Scan for the cell matching the given text and deliver its (x, y) coordinate at center. 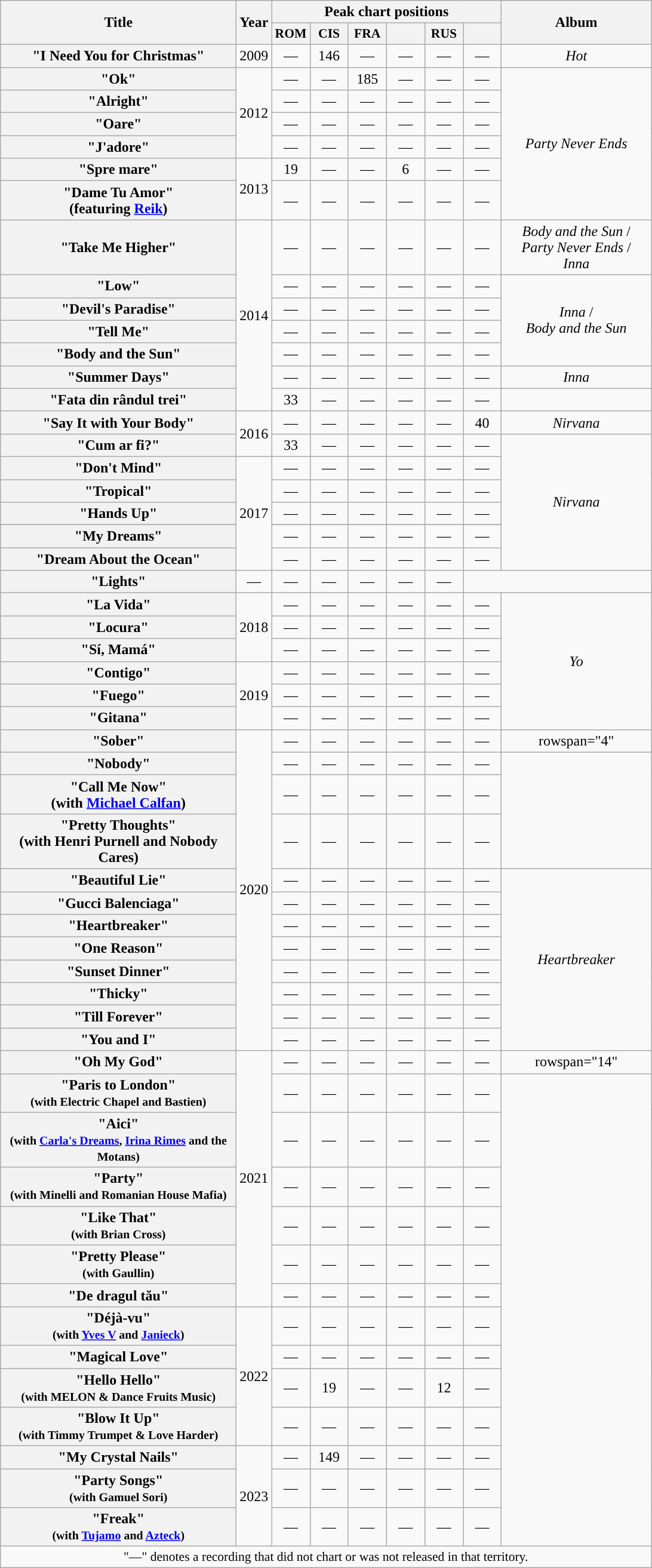
"One Reason" (118, 949)
6 (405, 170)
"Dream About the Ocean" (118, 559)
2017 (254, 513)
rowspan="4" (577, 741)
"Hello Hello"(with MELON & Dance Fruits Music) (118, 1387)
"Thicky" (118, 994)
"Like That"(with Brian Cross) (118, 1226)
"La Vida" (118, 605)
Party Never Ends (577, 143)
"Devil's Paradise" (118, 309)
"Ok" (118, 78)
Heartbreaker (577, 959)
Title (118, 23)
"Pretty Thoughts"(with Henri Purnell and Nobody Cares) (118, 841)
146 (329, 56)
2016 (254, 434)
"Fuego" (118, 695)
rowspan="14" (577, 1062)
"Summer Days" (118, 377)
2019 (254, 695)
"Sí, Mamá" (118, 650)
"Sunset Dinner" (118, 971)
Inna /Body and the Sun (577, 320)
"Freak"(with Tujamo and Azteck) (118, 1527)
"Beautiful Lie" (118, 880)
"Oare" (118, 124)
"Oh My God" (118, 1062)
"Hands Up" (118, 514)
"Till Forever" (118, 1017)
"You and I" (118, 1039)
ROM (291, 34)
RUS (444, 34)
"Dame Tu Amor"(featuring Reik) (118, 201)
Hot (577, 56)
"Call Me Now"(with Michael Calfan) (118, 794)
2023 (254, 1496)
2018 (254, 627)
"Pretty Please"(with Gaullin) (118, 1264)
"Déjà-vu"(with Yves V and Janieck) (118, 1326)
185 (367, 78)
"My Dreams" (118, 536)
"Locura" (118, 627)
"Party"(with Minelli and Romanian House Mafia) (118, 1186)
Year (254, 23)
2021 (254, 1179)
Album (577, 23)
Inna (577, 377)
"Heartbreaker" (118, 926)
"Contigo" (118, 673)
149 (329, 1457)
"Alright" (118, 102)
"Lights" (118, 582)
Peak chart positions (387, 12)
40 (482, 422)
"Don't Mind" (118, 468)
"Tell Me" (118, 332)
"De dragul tău" (118, 1295)
"Body and the Sun" (118, 354)
"Take Me Higher" (118, 247)
CIS (329, 34)
FRA (367, 34)
"Tropical" (118, 490)
"Spre mare" (118, 170)
"Nobody" (118, 763)
2014 (254, 315)
2020 (254, 890)
Body and the Sun /Party Never Ends / Inna (577, 247)
"I Need You for Christmas" (118, 56)
"Aici"(with Carla's Dreams, Irina Rimes and the Motans) (118, 1140)
"J'adore" (118, 147)
2022 (254, 1376)
"Magical Love" (118, 1357)
"Blow It Up"(with Timmy Trumpet & Love Harder) (118, 1426)
"Gitana" (118, 718)
"Cum ar fi?" (118, 445)
2009 (254, 56)
"Say It with Your Body" (118, 422)
"My Crystal Nails" (118, 1457)
2013 (254, 189)
"Fata din rândul trei" (118, 400)
"Sober" (118, 741)
Yo (577, 661)
"Gucci Balenciaga" (118, 903)
"Low" (118, 286)
2012 (254, 112)
"—" denotes a recording that did not chart or was not released in that territory. (326, 1557)
12 (444, 1387)
"Paris to London"(with Electric Chapel and Bastien) (118, 1093)
"Party Songs"(with Gamuel Sori) (118, 1489)
